Return the [x, y] coordinate for the center point of the cell that contains the specified text.  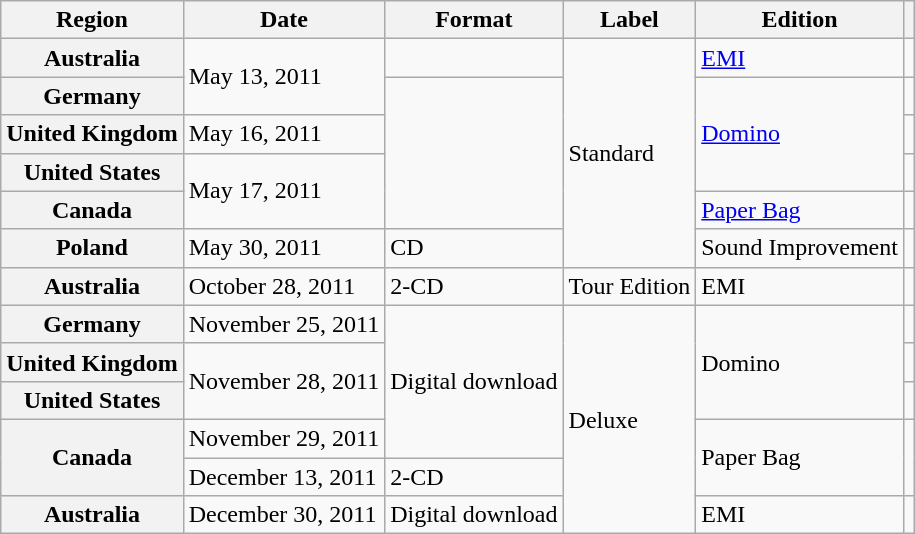
Sound Improvement [800, 248]
May 16, 2011 [284, 134]
December 13, 2011 [284, 477]
October 28, 2011 [284, 286]
Tour Edition [630, 286]
November 29, 2011 [284, 438]
May 17, 2011 [284, 191]
November 25, 2011 [284, 324]
CD [474, 248]
Region [92, 20]
Poland [92, 248]
November 28, 2011 [284, 381]
December 30, 2011 [284, 515]
Label [630, 20]
May 13, 2011 [284, 77]
Deluxe [630, 419]
Format [474, 20]
Date [284, 20]
Standard [630, 153]
May 30, 2011 [284, 248]
Edition [800, 20]
